Capture the cell that displays the provided text and extract its [X, Y] central coordinate. 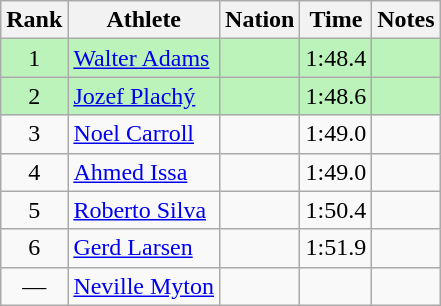
2 [34, 96]
5 [34, 210]
Neville Myton [144, 286]
6 [34, 248]
1:51.9 [336, 248]
Noel Carroll [144, 134]
1:50.4 [336, 210]
— [34, 286]
Roberto Silva [144, 210]
3 [34, 134]
Gerd Larsen [144, 248]
1:48.4 [336, 58]
Athlete [144, 20]
Walter Adams [144, 58]
1:48.6 [336, 96]
Notes [406, 20]
Rank [34, 20]
Jozef Plachý [144, 96]
Ahmed Issa [144, 172]
Time [336, 20]
Nation [260, 20]
1 [34, 58]
4 [34, 172]
